For the text-containing cell, return its midpoint in [x, y] coordinate format. 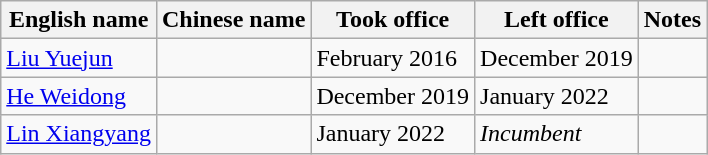
Took office [393, 20]
Incumbent [557, 134]
English name [79, 20]
He Weidong [79, 96]
Liu Yuejun [79, 58]
February 2016 [393, 58]
Notes [672, 20]
Left office [557, 20]
Lin Xiangyang [79, 134]
Chinese name [233, 20]
